Scan for the cell matching the given text and deliver its [X, Y] coordinate at center. 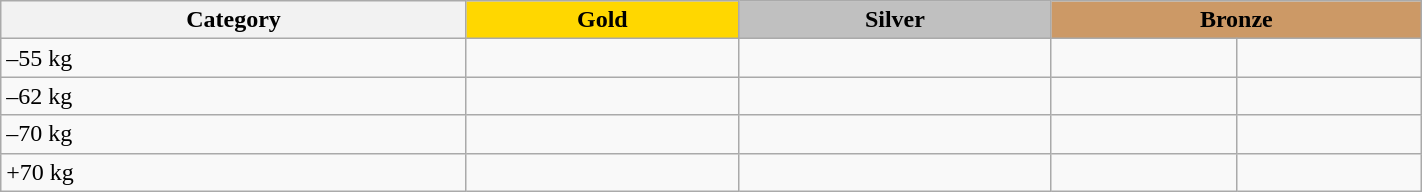
Silver [894, 20]
–62 kg [234, 96]
–55 kg [234, 58]
+70 kg [234, 172]
–70 kg [234, 134]
Category [234, 20]
Gold [602, 20]
Bronze [1236, 20]
